For the text-containing cell, return its midpoint in [X, Y] coordinate format. 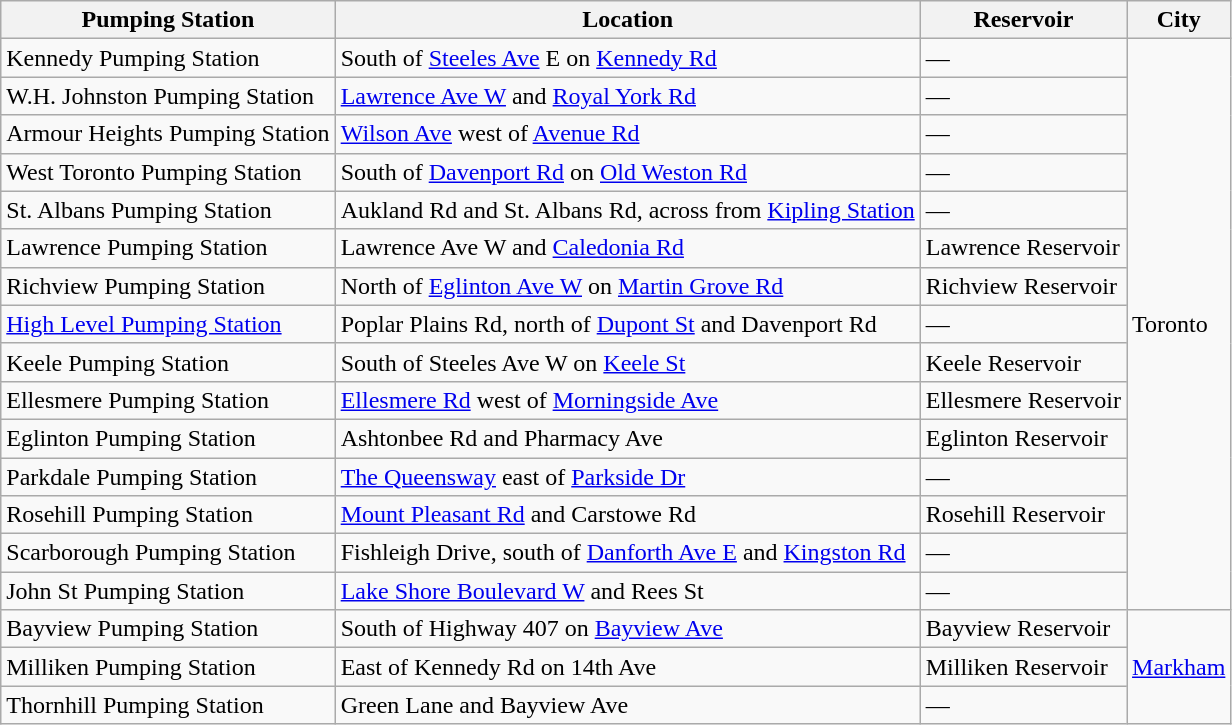
Lawrence Reservoir [1023, 248]
South of Steeles Ave W on Keele St [628, 362]
Eglinton Pumping Station [168, 438]
Fishleigh Drive, south of Danforth Ave E and Kingston Rd [628, 553]
Armour Heights Pumping Station [168, 134]
Ashtonbee Rd and Pharmacy Ave [628, 438]
Lawrence Pumping Station [168, 248]
Milliken Reservoir [1023, 667]
Wilson Ave west of Avenue Rd [628, 134]
High Level Pumping Station [168, 324]
Milliken Pumping Station [168, 667]
Keele Pumping Station [168, 362]
Richview Pumping Station [168, 286]
City [1179, 20]
South of Highway 407 on Bayview Ave [628, 629]
Markham [1179, 667]
South of Steeles Ave E on Kennedy Rd [628, 58]
Richview Reservoir [1023, 286]
South of Davenport Rd on Old Weston Rd [628, 172]
Lawrence Ave W and Caledonia Rd [628, 248]
Eglinton Reservoir [1023, 438]
Ellesmere Reservoir [1023, 400]
West Toronto Pumping Station [168, 172]
The Queensway east of Parkside Dr [628, 477]
St. Albans Pumping Station [168, 210]
John St Pumping Station [168, 591]
Parkdale Pumping Station [168, 477]
East of Kennedy Rd on 14th Ave [628, 667]
Reservoir [1023, 20]
Kennedy Pumping Station [168, 58]
North of Eglinton Ave W on Martin Grove Rd [628, 286]
Scarborough Pumping Station [168, 553]
Aukland Rd and St. Albans Rd, across from Kipling Station [628, 210]
Rosehill Reservoir [1023, 515]
Bayview Pumping Station [168, 629]
Thornhill Pumping Station [168, 705]
Location [628, 20]
Keele Reservoir [1023, 362]
Mount Pleasant Rd and Carstowe Rd [628, 515]
Pumping Station [168, 20]
Green Lane and Bayview Ave [628, 705]
Lawrence Ave W and Royal York Rd [628, 96]
Poplar Plains Rd, north of Dupont St and Davenport Rd [628, 324]
Lake Shore Boulevard W and Rees St [628, 591]
Ellesmere Rd west of Morningside Ave [628, 400]
W.H. Johnston Pumping Station [168, 96]
Toronto [1179, 324]
Rosehill Pumping Station [168, 515]
Ellesmere Pumping Station [168, 400]
Bayview Reservoir [1023, 629]
